Return (X, Y) of the center of cell containing provided text 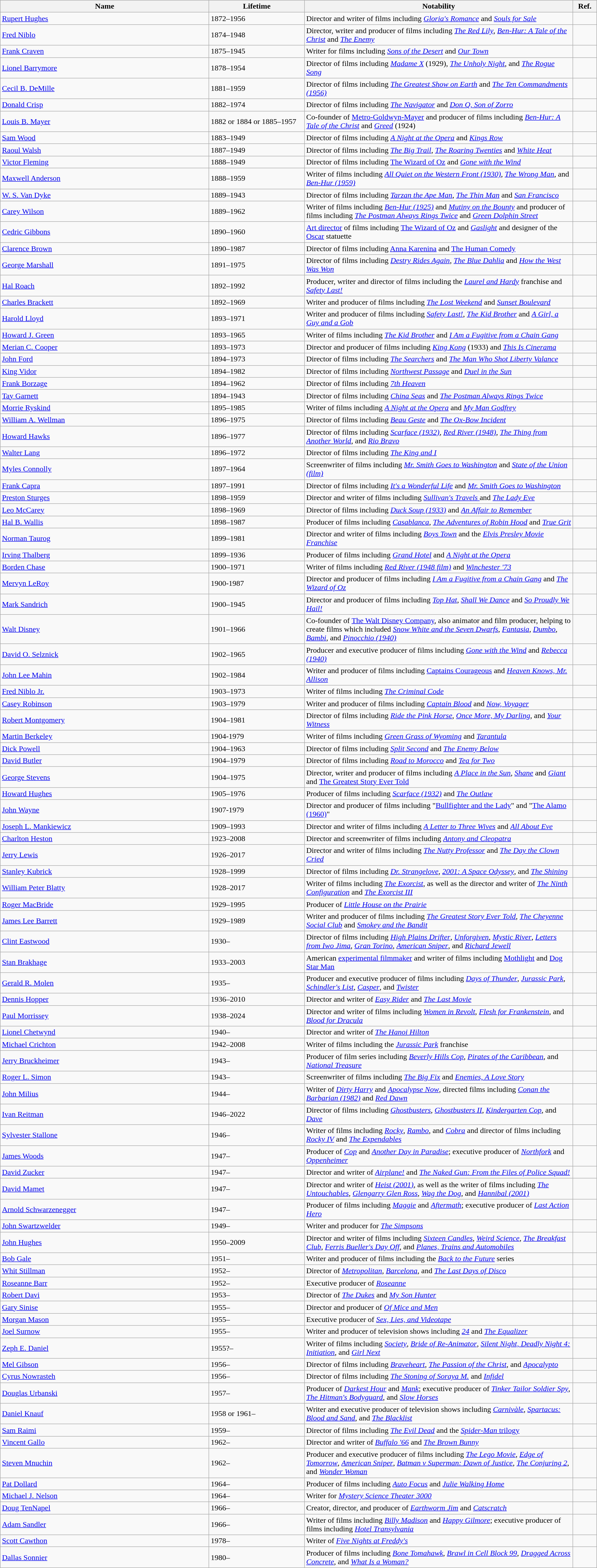
1942–2008 (256, 1044)
Leo McCarey (105, 510)
Writer and producer of films including the Back to the Future series (439, 1259)
Maxwell Anderson (105, 178)
Producer of films including Scarface (1932) and The Outlaw (439, 794)
Merian C. Cooper (105, 347)
1896–1977 (256, 436)
Ref. (585, 6)
Writer for films including Sons of the Desert and Our Town (439, 51)
Producer of films including Maggie and Aftermath; executive producer of Last Action Hero (439, 1209)
Dennis Hopper (105, 999)
Director, writer and producer of films including The Red Lily, Ben-Hur: A Tale of the Christ and The Enemy (439, 35)
1902–1984 (256, 675)
Rupert Hughes (105, 18)
Michael Crichton (105, 1044)
Cecil B. DeMille (105, 89)
David Zucker (105, 1172)
Charles Brackett (105, 302)
King Vidor (105, 371)
Writer of films including All Quiet on the Western Front (1930), The Wrong Man, and Ben-Hur (1959) (439, 178)
Michael J. Nelson (105, 1496)
Daniel Knauf (105, 1414)
Producer of film series including Beverly Hills Cop, Pirates of the Caribbean, and National Treasure (439, 1061)
Director of films including It's a Wonderful Life and Mr. Smith Goes to Washington (439, 486)
Sam Raimi (105, 1430)
John Lee Mahin (105, 675)
1938–2024 (256, 1016)
1904-1979 (256, 737)
Lionel Chetwynd (105, 1032)
Ivan Reitman (105, 1114)
1893–1973 (256, 347)
Stanley Kubrick (105, 871)
1949– (256, 1226)
Director of films including Tarzan the Ape Man, The Thin Man and San Francisco (439, 195)
Co-founder of Metro-Goldwyn-Mayer and producer of films including Ben-Hur: A Tale of the Christ and Greed (1924) (439, 121)
Lifetime (256, 6)
1899–1981 (256, 539)
Director of films including Duck Soup (1933) and An Affair to Remember (439, 510)
Director of films including Ghostbusters, Ghostbusters II, Kindergarten Cop, and Dave (439, 1114)
Notability (439, 6)
Victor Fleming (105, 162)
1893–1965 (256, 335)
1872–1956 (256, 18)
1900–1971 (256, 567)
Stan Brakhage (105, 962)
Executive producer of Roseanne (439, 1283)
1893–1971 (256, 319)
Pat Dollard (105, 1484)
Writer for Mystery Science Theater 3000 (439, 1496)
Writer of films including Billy Madison and Happy Gilmore; executive producer of films including Hotel Transylvania (439, 1525)
Charlton Heston (105, 838)
Name (105, 6)
Director of films including 7th Heaven (439, 383)
Robert Davi (105, 1295)
Director of films including Beau Geste and The Ox-Bow Incident (439, 420)
Fred Niblo (105, 35)
William A. Wellman (105, 420)
Writer of films including A Night at the Opera and My Man Godfrey (439, 408)
Director and producer of films including "Bullfighter and the Lady" and "The Alamo (1960)" (439, 810)
Jerry Lewis (105, 855)
Martin Berkeley (105, 737)
Director and writer of films including The Nutty Professor and The Day the Clown Cried (439, 855)
Director of films including The Navigator and Don Q, Son of Zorro (439, 105)
James Woods (105, 1156)
1959– (256, 1430)
George Stevens (105, 777)
Roger L. Simon (105, 1077)
Morrie Ryskind (105, 408)
Lionel Barrymore (105, 68)
1933–2003 (256, 962)
Raoul Walsh (105, 150)
1897–1964 (256, 469)
Sam Wood (105, 138)
John Hughes (105, 1242)
Director of films including Scarface (1932), Red River (1948), The Thing from Another World, and Rio Bravo (439, 436)
Writer and producer for The Simpsons (439, 1226)
Writer of films including The Criminal Code (439, 691)
Mel Gibson (105, 1364)
Robert Montgomery (105, 720)
Clarence Brown (105, 249)
Writer and executive producer of television shows including Carnivàle, Spartacus: Blood and Sand, and The Blacklist (439, 1414)
1901–1966 (256, 629)
1888–1959 (256, 178)
1898–1969 (256, 510)
Director of films including Dr. Strangelove, 2001: A Space Odyssey, and The Shining (439, 871)
Hal B. Wallis (105, 522)
Writer and producer of films including The Lost Weekend and Sunset Boulevard (439, 302)
Director of films including Braveheart, The Passion of the Christ, and Apocalypto (439, 1364)
1958 or 1961– (256, 1414)
Scott Cawthon (105, 1541)
1957– (256, 1393)
1896–1972 (256, 453)
1909–1993 (256, 826)
Producer and executive producer of films including Gone with the Wind and Rebecca (1940) (439, 654)
1904–1975 (256, 777)
Director of films including The Wizard of Oz and Gone with the Wind (439, 162)
1900-1987 (256, 583)
Writer of Dirty Harry and Apocalypse Now, directed films including Conan the Barbarian (1982) and Red Dawn (439, 1094)
1896–1975 (256, 420)
1898–1959 (256, 498)
Director of films including The Greatest Show on Earth and The Ten Commandments (1956) (439, 89)
1905–1976 (256, 794)
Producer of films including Bone Tomahawk, Brawl in Cell Block 99, Dragged Across Concrete, and What Is a Woman? (439, 1557)
Bob Gale (105, 1259)
1889–1962 (256, 212)
George Marshall (105, 265)
Frank Capra (105, 486)
Director of films including Destry Rides Again, The Blue Dahlia and How the West Was Won (439, 265)
Writer of films including The Exorcist, as well as the director and writer of The Ninth Configuration and The Exorcist III (439, 888)
1940– (256, 1032)
Director and writer of films including Boys Town and the Elvis Presley Movie Franchise (439, 539)
1980– (256, 1557)
1926–2017 (256, 855)
1930– (256, 941)
1888–1949 (256, 162)
Donald Crisp (105, 105)
Louis B. Mayer (105, 121)
1944– (256, 1094)
Douglas Urbanski (105, 1393)
Walt Disney (105, 629)
John Wayne (105, 810)
Producer of films including Grand Hotel and A Night at the Opera (439, 555)
1928–1999 (256, 871)
1894–1982 (256, 371)
Casey Robinson (105, 703)
1929–1989 (256, 920)
1904–1979 (256, 761)
Writer and producer of films including The Greatest Story Ever Told, The Cheyenne Social Club and Smokey and the Bandit (439, 920)
1894–1943 (256, 396)
1881–1959 (256, 89)
Director and producer of films including King Kong (1933) and This Is Cinerama (439, 347)
1904–1981 (256, 720)
Whit Stillman (105, 1271)
1887–1949 (256, 150)
1889–1943 (256, 195)
David Butler (105, 761)
Myles Connolly (105, 469)
Director, writer and producer of films including A Place in the Sun, Shane and Giant and The Greatest Story Ever Told (439, 777)
Adam Sandler (105, 1525)
1953– (256, 1295)
Gerald R. Molen (105, 983)
1875–1945 (256, 51)
1928–2017 (256, 888)
James Lee Barrett (105, 920)
Writer of films including Red River (1948 film) and Winchester '73 (439, 567)
Writer and producer of films including Captain Blood and Now, Voyager (439, 703)
Cyrus Nowrasteh (105, 1376)
1946– (256, 1135)
Frank Craven (105, 51)
1950–2009 (256, 1242)
John Ford (105, 359)
Walter Lang (105, 453)
Dick Powell (105, 749)
Director of Metropolitan, Barcelona, and The Last Days of Disco (439, 1271)
Director of films including Split Second and The Enemy Below (439, 749)
Director of films including The Evil Dead and the Spider-Man trilogy (439, 1430)
Howard Hughes (105, 794)
Doug TenNapel (105, 1508)
David Mamet (105, 1189)
Director of films including The Stoning of Soraya M. and Infidel (439, 1376)
Writer and producer of films including Safety Last!, The Kid Brother and A Girl, a Guy and a Gob (439, 319)
Paul Morrissey (105, 1016)
Director and writer of films including A Letter to Three Wives and All About Eve (439, 826)
1900–1945 (256, 604)
Producer, writer and director of films including the Laurel and Hardy franchise and Safety Last! (439, 286)
Director of films including Northwest Passage and Duel in the Sun (439, 371)
Preston Sturges (105, 498)
Director and producer of films including Top Hat, Shall We Dance and So Proudly We Hail! (439, 604)
Director of films including The King and I (439, 453)
Producer and executive producer of films including Days of Thunder, Jurassic Park, Schindler's List, Casper, and Twister (439, 983)
Norman Taurog (105, 539)
1895–1985 (256, 408)
Director and producer of films including I Am a Fugitive from a Chain Gang and The Wizard of Oz (439, 583)
American experimental filmmaker and writer of films including Mothlight and Dog Star Man (439, 962)
1897–1991 (256, 486)
1878–1954 (256, 68)
Irving Thalberg (105, 555)
Clint Eastwood (105, 941)
Director and writer of Heist (2001), as well as the writer of films including The Untouchables, Glengarry Glen Ross, Wag the Dog, and Hannibal (2001) (439, 1189)
1892–1969 (256, 302)
Director and writer of films including Sullivan's Travels and The Lady Eve (439, 498)
1892–1992 (256, 286)
Writer of films including the Jurassic Park franchise (439, 1044)
Writer and producer of films including Captains Courageous and Heaven Knows, Mr. Allison (439, 675)
1902–1965 (256, 654)
Writer of films including The Kid Brother and I Am a Fugitive from a Chain Gang (439, 335)
Screenwriter of films including The Big Fix and Enemies, A Love Story (439, 1077)
Producer of Darkest Hour and Mank; executive producer of Tinker Tailor Soldier Spy, The Hitman's Bodyguard, and Slow Horses (439, 1393)
William Peter Blatty (105, 888)
1890–1987 (256, 249)
1891–1975 (256, 265)
1923–2008 (256, 838)
Director of The Dukes and My Son Hunter (439, 1295)
Dallas Sonnier (105, 1557)
Arnold Schwarzenegger (105, 1209)
W. S. Van Dyke (105, 195)
1883–1949 (256, 138)
Producer of Little House on the Prairie (439, 904)
Director and writer of Easy Rider and The Last Movie (439, 999)
Morgan Mason (105, 1319)
1978– (256, 1541)
Screenwriter of films including Mr. Smith Goes to Washington and State of the Union (film) (439, 469)
Director and writer of films including Women in Revolt, Flesh for Frankenstein, and Blood for Dracula (439, 1016)
Director of films including Anna Karenina and The Human Comedy (439, 249)
Producer of films including Casablanca, The Adventures of Robin Hood and True Grit (439, 522)
1894–1962 (256, 383)
1898–1987 (256, 522)
1951– (256, 1259)
Borden Chase (105, 567)
Roger MacBride (105, 904)
1894–1973 (256, 359)
1899–1936 (256, 555)
Director and writer of The Hanoi Hilton (439, 1032)
Mervyn LeRoy (105, 583)
Zeph E. Daniel (105, 1348)
1904–1963 (256, 749)
Director of films including The Big Trail, The Roaring Twenties and White Heat (439, 150)
Writer of Five Nights at Freddy's (439, 1541)
Art director of films including The Wizard of Oz and Gaslight and designer of the Oscar statuette (439, 232)
John Swartzwelder (105, 1226)
1890–1960 (256, 232)
1882 or 1884 or 1885–1957 (256, 121)
Fred Niblo Jr. (105, 691)
Director and producer of Of Mice and Men (439, 1307)
Writer of films including Rocky, Rambo, and Cobra and director of films including Rocky IV and The Expendables (439, 1135)
1936–2010 (256, 999)
Director of films including High Plains Drifter, Unforgiven, Mystic River, Letters from Iwo Jima, Gran Torino, American Sniper, and Richard Jewell (439, 941)
1874–1948 (256, 35)
Executive producer of Sex, Lies, and Videotape (439, 1319)
Gary Sinise (105, 1307)
Howard J. Green (105, 335)
David O. Selznick (105, 654)
Joseph L. Mankiewicz (105, 826)
Director and writer of Airplane! and The Naked Gun: From the Files of Police Squad! (439, 1172)
Carey Wilson (105, 212)
Steven Mnuchin (105, 1463)
Director of films including Madame X (1929), The Unholy Night, and The Rogue Song (439, 68)
1882–1974 (256, 105)
Writer of films including Green Grass of Wyoming and Tarantula (439, 737)
1903–1979 (256, 703)
Director and screenwriter of films including Antony and Cleopatra (439, 838)
1907-1979 (256, 810)
Director of films including The Searchers and The Man Who Shot Liberty Valance (439, 359)
Writer and producer of television shows including 24 and The Equalizer (439, 1332)
Director and writer of Buffalo '66 and The Brown Bunny (439, 1442)
Tay Garnett (105, 396)
Vincent Gallo (105, 1442)
Jerry Bruckheimer (105, 1061)
Cedric Gibbons (105, 232)
1903–1973 (256, 691)
Director of films including Road to Morocco and Tea for Two (439, 761)
Creator, director, and producer of Earthworm Jim and Catscratch (439, 1508)
1929–1995 (256, 904)
Producer of Cop and Another Day in Paradise; executive producer of Northfork and Oppenheimer (439, 1156)
Hal Roach (105, 286)
John Milius (105, 1094)
Director and writer of films including Gloria's Romance and Souls for Sale (439, 18)
Director of films including A Night at the Opera and Kings Row (439, 138)
Director of films including Ride the Pink Horse, Once More, My Darling, and Your Witness (439, 720)
Frank Borzage (105, 383)
Harold Lloyd (105, 319)
Roseanne Barr (105, 1283)
Director of films including China Seas and The Postman Always Rings Twice (439, 396)
Joel Surnow (105, 1332)
Writer of films including Society, Bride of Re-Animator, Silent Night, Deadly Night 4: Initiation, and Girl Next (439, 1348)
1935– (256, 983)
Howard Hawks (105, 436)
Producer of films including Auto Focus and Julie Walking Home (439, 1484)
Sylvester Stallone (105, 1135)
1955?– (256, 1348)
1946–2022 (256, 1114)
Mark Sandrich (105, 604)
